Return the (x, y) coordinate for the center point of the cell that contains the specified text.  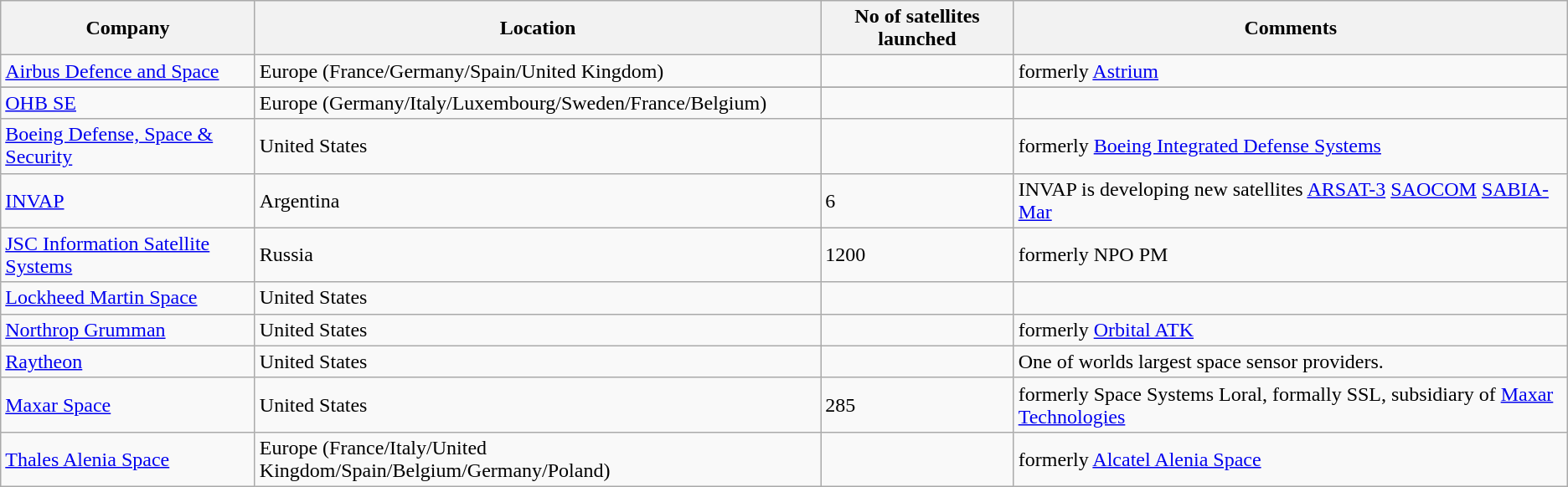
INVAP (128, 201)
One of worlds largest space sensor providers. (1290, 361)
formerly Boeing Integrated Defense Systems (1290, 146)
OHB SE (128, 103)
Company (128, 28)
Comments (1290, 28)
Lockheed Martin Space (128, 298)
formerly NPO PM (1290, 254)
Northrop Grumman (128, 330)
1200 (917, 254)
Europe (France/Germany/Spain/United Kingdom) (538, 71)
No of satellites launched (917, 28)
Europe (France/Italy/United Kingdom/Spain/Belgium/Germany/Poland) (538, 459)
Airbus Defence and Space (128, 71)
formerly Space Systems Loral, formally SSL, subsidiary of Maxar Technologies (1290, 405)
INVAP is developing new satellites ARSAT-3 SAOCOM SABIA-Mar (1290, 201)
Europe (Germany/Italy/Luxembourg/Sweden/France/Belgium) (538, 103)
Argentina (538, 201)
Maxar Space (128, 405)
Boeing Defense, Space & Security (128, 146)
Location (538, 28)
formerly Alcatel Alenia Space (1290, 459)
Raytheon (128, 361)
285 (917, 405)
formerly Astrium (1290, 71)
formerly Orbital ATK (1290, 330)
6 (917, 201)
Russia (538, 254)
JSC Information Satellite Systems (128, 254)
Thales Alenia Space (128, 459)
